For the text-containing cell, return its midpoint in (X, Y) coordinate format. 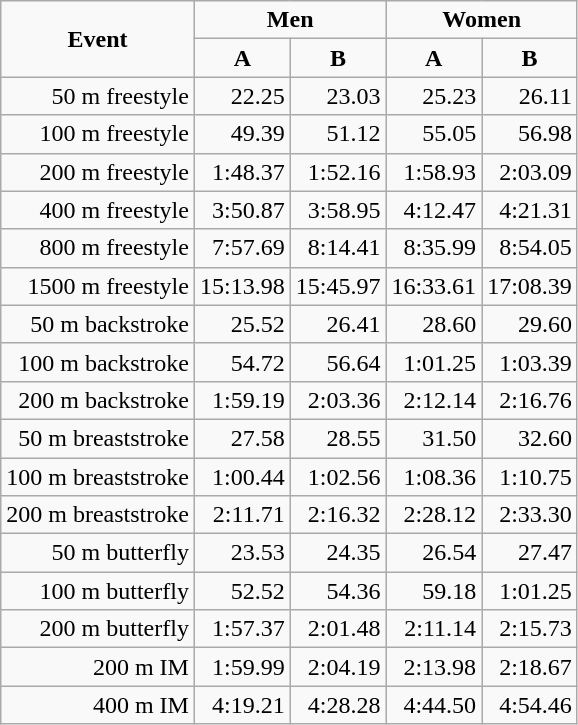
32.60 (530, 438)
2:03.36 (338, 400)
2:16.32 (338, 515)
200 m butterfly (98, 629)
15:45.97 (338, 286)
1:48.37 (242, 172)
8:14.41 (338, 248)
31.50 (434, 438)
28.55 (338, 438)
29.60 (530, 324)
4:28.28 (338, 705)
100 m freestyle (98, 134)
2:11.14 (434, 629)
2:15.73 (530, 629)
17:08.39 (530, 286)
54.72 (242, 362)
200 m breaststroke (98, 515)
2:01.48 (338, 629)
200 m backstroke (98, 400)
4:44.50 (434, 705)
4:21.31 (530, 210)
3:58.95 (338, 210)
1:03.39 (530, 362)
27.58 (242, 438)
15:13.98 (242, 286)
3:50.87 (242, 210)
4:54.46 (530, 705)
200 m freestyle (98, 172)
26.41 (338, 324)
24.35 (338, 553)
2:11.71 (242, 515)
2:04.19 (338, 667)
25.23 (434, 96)
49.39 (242, 134)
51.12 (338, 134)
22.25 (242, 96)
1:52.16 (338, 172)
1:10.75 (530, 477)
16:33.61 (434, 286)
50 m freestyle (98, 96)
2:03.09 (530, 172)
100 m breaststroke (98, 477)
54.36 (338, 591)
1:57.37 (242, 629)
1:00.44 (242, 477)
2:13.98 (434, 667)
200 m IM (98, 667)
800 m freestyle (98, 248)
8:35.99 (434, 248)
56.98 (530, 134)
56.64 (338, 362)
2:16.76 (530, 400)
4:12.47 (434, 210)
50 m breaststroke (98, 438)
28.60 (434, 324)
1:58.93 (434, 172)
Men (290, 20)
25.52 (242, 324)
2:28.12 (434, 515)
27.47 (530, 553)
23.03 (338, 96)
55.05 (434, 134)
100 m butterfly (98, 591)
8:54.05 (530, 248)
1:59.19 (242, 400)
4:19.21 (242, 705)
26.11 (530, 96)
50 m backstroke (98, 324)
400 m IM (98, 705)
1:59.99 (242, 667)
Women (482, 20)
2:12.14 (434, 400)
1500 m freestyle (98, 286)
50 m butterfly (98, 553)
7:57.69 (242, 248)
100 m backstroke (98, 362)
2:18.67 (530, 667)
400 m freestyle (98, 210)
23.53 (242, 553)
2:33.30 (530, 515)
59.18 (434, 591)
1:08.36 (434, 477)
26.54 (434, 553)
1:02.56 (338, 477)
Event (98, 39)
52.52 (242, 591)
